Scan for the cell matching the given text and deliver its (x, y) coordinate at center. 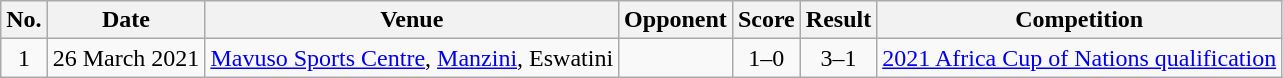
2021 Africa Cup of Nations qualification (1080, 58)
Result (838, 20)
1–0 (766, 58)
Venue (412, 20)
Opponent (676, 20)
Competition (1080, 20)
1 (24, 58)
Mavuso Sports Centre, Manzini, Eswatini (412, 58)
Score (766, 20)
26 March 2021 (126, 58)
No. (24, 20)
Date (126, 20)
3–1 (838, 58)
